From the cell containing the given text, extract its center point as [X, Y] coordinate. 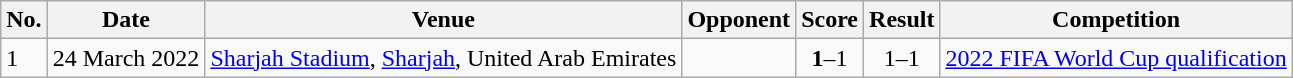
Score [830, 20]
24 March 2022 [126, 58]
No. [24, 20]
Opponent [739, 20]
Competition [1116, 20]
Sharjah Stadium, Sharjah, United Arab Emirates [444, 58]
Date [126, 20]
1 [24, 58]
Venue [444, 20]
2022 FIFA World Cup qualification [1116, 58]
Result [902, 20]
